Detect which cell encompasses the target text, then output its (x, y) center coordinate. 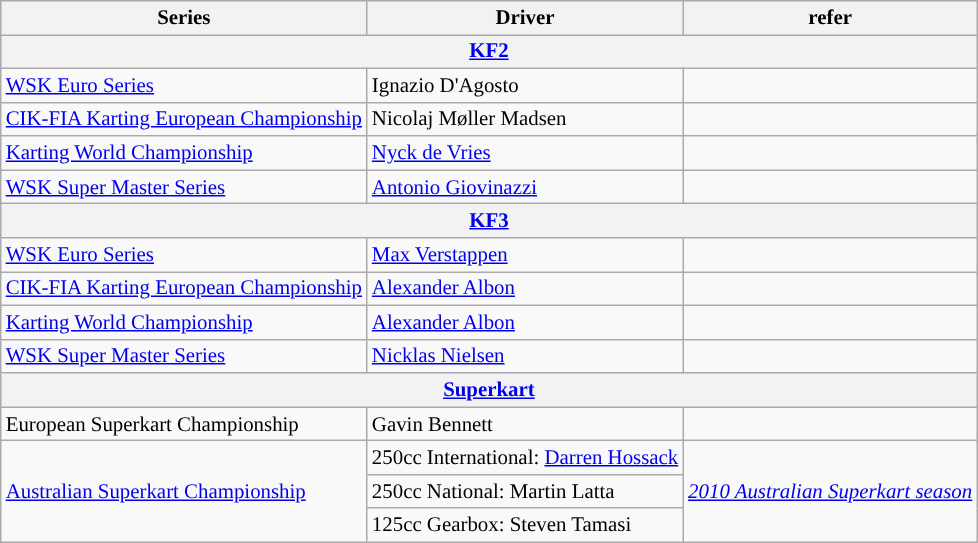
Superkart (489, 390)
Max Verstappen (525, 255)
Ignazio D'Agosto (525, 85)
Nicklas Nielsen (525, 356)
KF3 (489, 221)
Gavin Bennett (525, 424)
KF2 (489, 51)
Series (184, 18)
Driver (525, 18)
250cc National: Martin Latta (525, 491)
250cc International: Darren Hossack (525, 458)
Antonio Giovinazzi (525, 187)
2010 Australian Superkart season (830, 492)
Nyck de Vries (525, 153)
Nicolaj Møller Madsen (525, 119)
European Superkart Championship (184, 424)
refer (830, 18)
Australian Superkart Championship (184, 492)
125cc Gearbox: Steven Tamasi (525, 525)
